Determine the (X, Y) coordinate at the center of the cell enclosing the given text.  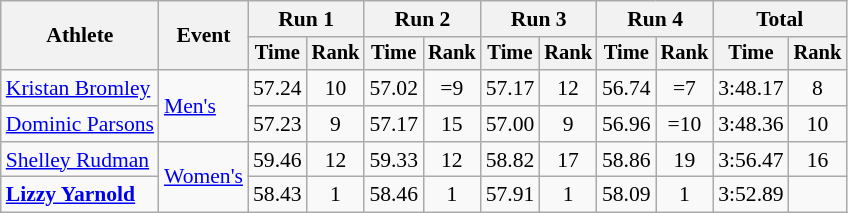
58.82 (510, 160)
19 (685, 160)
Run 2 (422, 19)
57.02 (394, 88)
3:56.47 (750, 160)
3:52.89 (750, 195)
Kristan Bromley (80, 88)
=7 (685, 88)
16 (818, 160)
56.96 (626, 124)
=10 (685, 124)
Dominic Parsons (80, 124)
Lizzy Yarnold (80, 195)
56.74 (626, 88)
=9 (452, 88)
Event (204, 36)
59.46 (278, 160)
3:48.36 (750, 124)
59.33 (394, 160)
58.86 (626, 160)
Women's (204, 178)
57.91 (510, 195)
58.43 (278, 195)
58.46 (394, 195)
57.00 (510, 124)
57.24 (278, 88)
Run 3 (539, 19)
Total (780, 19)
Athlete (80, 36)
17 (568, 160)
15 (452, 124)
Run 4 (655, 19)
Run 1 (306, 19)
57.23 (278, 124)
3:48.17 (750, 88)
58.09 (626, 195)
8 (818, 88)
Shelley Rudman (80, 160)
Men's (204, 106)
